Scan for the cell matching the given text and deliver its [x, y] coordinate at center. 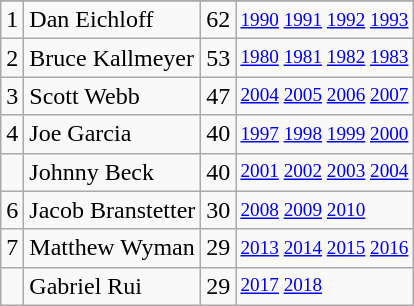
3 [12, 96]
Jacob Branstetter [112, 210]
2001 2002 2003 2004 [324, 172]
1 [12, 20]
2 [12, 58]
Matthew Wyman [112, 248]
Gabriel Rui [112, 286]
62 [218, 20]
Dan Eichloff [112, 20]
Joe Garcia [112, 134]
47 [218, 96]
1997 1998 1999 2000 [324, 134]
2017 2018 [324, 286]
1990 1991 1992 1993 [324, 20]
2004 2005 2006 2007 [324, 96]
6 [12, 210]
30 [218, 210]
2013 2014 2015 2016 [324, 248]
Scott Webb [112, 96]
1980 1981 1982 1983 [324, 58]
Bruce Kallmeyer [112, 58]
7 [12, 248]
53 [218, 58]
4 [12, 134]
Johnny Beck [112, 172]
2008 2009 2010 [324, 210]
